Find where the given text appears and provide that cell's center as [x, y] coordinate. 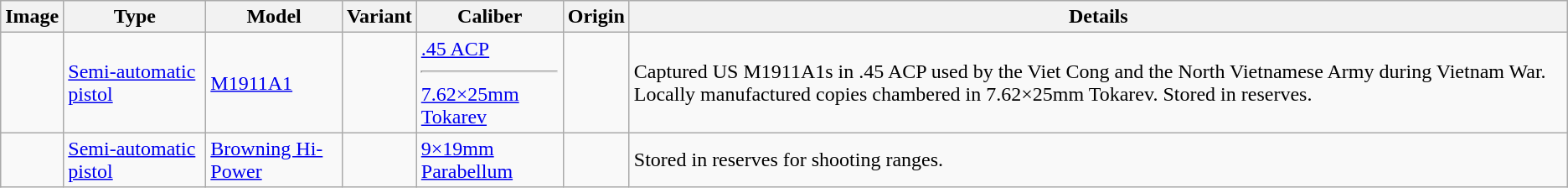
Model [275, 17]
Type [135, 17]
Image [32, 17]
M1911A1 [275, 82]
Stored in reserves for shooting ranges. [1098, 159]
Browning Hi-Power [275, 159]
Caliber [489, 17]
.45 ACP7.62×25mm Tokarev [489, 82]
Details [1098, 17]
Origin [596, 17]
9×19mm Parabellum [489, 159]
Variant [379, 17]
